Find where the given text appears and provide that cell's center as (x, y) coordinate. 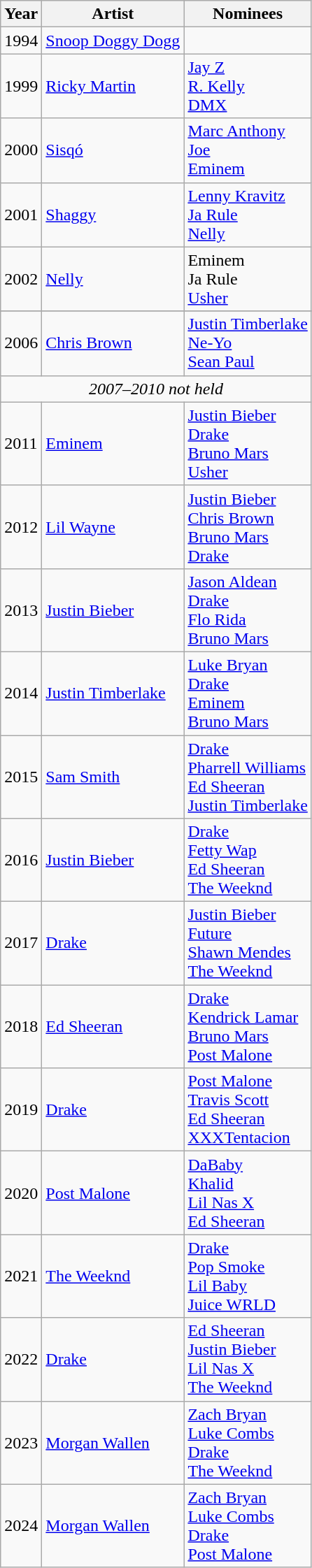
DrakePharrell WilliamsEd SheeranJustin Timberlake (248, 777)
2019 (21, 1110)
Jason AldeanDrakeFlo RidaBruno Mars (248, 610)
The Weeknd (113, 1276)
2023 (21, 1443)
Post MaloneTravis ScottEd SheeranXXXTentacion (248, 1110)
Marc AnthonyJoeEminem (248, 150)
Post Malone (113, 1193)
DaBabyKhalidLil Nas XEd Sheeran (248, 1193)
Justin BieberChris BrownBruno MarsDrake (248, 527)
Artist (113, 14)
1999 (21, 86)
2018 (21, 1026)
2002 (21, 279)
Shaggy (113, 215)
EminemJa RuleUsher (248, 279)
Lil Wayne (113, 527)
Justin BieberDrakeBruno MarsUsher (248, 443)
2007–2010 not held (157, 389)
Zach BryanLuke CombsDrakeThe Weeknd (248, 1443)
2022 (21, 1359)
Eminem (113, 443)
2021 (21, 1276)
Ed SheeranJustin BieberLil Nas XThe Weeknd (248, 1359)
2006 (21, 343)
2017 (21, 944)
Snoop Doggy Dogg (113, 41)
2013 (21, 610)
Nominees (248, 14)
Ed Sheeran (113, 1026)
Justin BieberFutureShawn MendesThe Weeknd (248, 944)
Lenny KravitzJa RuleNelly (248, 215)
2015 (21, 777)
2011 (21, 443)
Sam Smith (113, 777)
1994 (21, 41)
Justin TimberlakeNe-YoSean Paul (248, 343)
DrakeFetty WapEd SheeranThe Weeknd (248, 860)
Jay ZR. KellyDMX (248, 86)
Ricky Martin (113, 86)
2000 (21, 150)
Year (21, 14)
2016 (21, 860)
2024 (21, 1525)
Justin Timberlake (113, 693)
Luke BryanDrakeEminemBruno Mars (248, 693)
DrakePop SmokeLil BabyJuice WRLD (248, 1276)
2014 (21, 693)
2020 (21, 1193)
DrakeKendrick LamarBruno MarsPost Malone (248, 1026)
Chris Brown (113, 343)
2012 (21, 527)
Zach BryanLuke CombsDrakePost Malone (248, 1525)
Nelly (113, 279)
2001 (21, 215)
Sisqó (113, 150)
